Detect which cell encompasses the target text, then output its [X, Y] center coordinate. 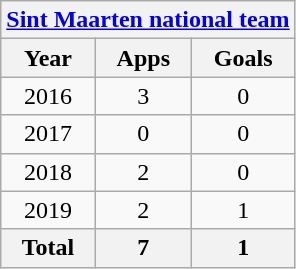
Year [48, 58]
3 [143, 96]
2017 [48, 134]
7 [143, 248]
2016 [48, 96]
Sint Maarten national team [148, 20]
Goals [243, 58]
Total [48, 248]
Apps [143, 58]
2019 [48, 210]
2018 [48, 172]
